Output the [x, y] coordinate of the center of the cell containing the given text.  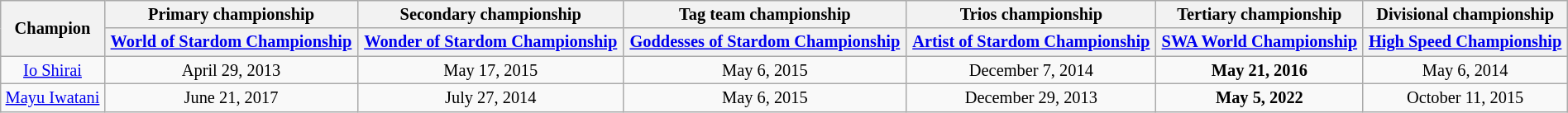
Goddesses of Stardom Championship [765, 42]
May 17, 2015 [491, 70]
Champion [53, 28]
Divisional championship [1465, 14]
Tertiary championship [1260, 14]
Tag team championship [765, 14]
High Speed Championship [1465, 42]
Wonder of Stardom Championship [491, 42]
July 27, 2014 [491, 97]
Trios championship [1031, 14]
October 11, 2015 [1465, 97]
Primary championship [231, 14]
SWA World Championship [1260, 42]
Io Shirai [53, 70]
Artist of Stardom Championship [1031, 42]
December 7, 2014 [1031, 70]
May 5, 2022 [1260, 97]
April 29, 2013 [231, 70]
June 21, 2017 [231, 97]
Mayu Iwatani [53, 97]
World of Stardom Championship [231, 42]
May 6, 2014 [1465, 70]
May 21, 2016 [1260, 70]
December 29, 2013 [1031, 97]
Secondary championship [491, 14]
